Provide the [X, Y] coordinate of the cell's center where the given text is located.  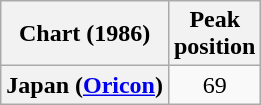
Peakposition [214, 34]
Japan (Oricon) [85, 85]
69 [214, 85]
Chart (1986) [85, 34]
